Pinpoint the cell where the given text exists, returning its [X, Y] midpoint coordinate. 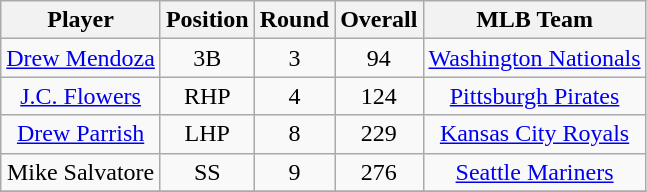
276 [379, 172]
9 [294, 172]
Pittsburgh Pirates [534, 96]
Washington Nationals [534, 58]
Position [207, 20]
Seattle Mariners [534, 172]
Drew Mendoza [81, 58]
Drew Parrish [81, 134]
8 [294, 134]
229 [379, 134]
94 [379, 58]
3B [207, 58]
124 [379, 96]
Player [81, 20]
J.C. Flowers [81, 96]
SS [207, 172]
Mike Salvatore [81, 172]
RHP [207, 96]
Kansas City Royals [534, 134]
LHP [207, 134]
MLB Team [534, 20]
4 [294, 96]
Round [294, 20]
Overall [379, 20]
3 [294, 58]
